Detect which cell encompasses the target text, then output its (x, y) center coordinate. 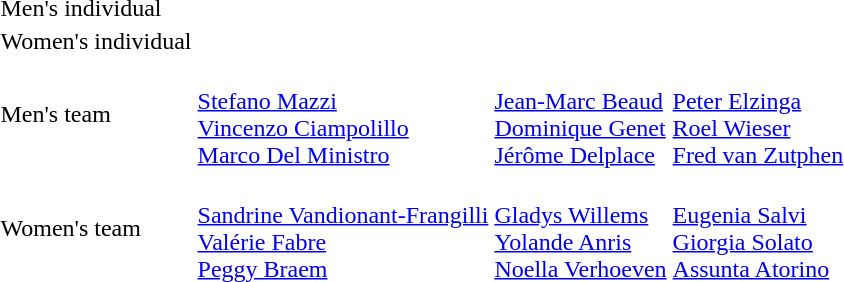
Stefano MazziVincenzo CiampolilloMarco Del Ministro (343, 114)
Jean-Marc BeaudDominique GenetJérôme Delplace (580, 114)
